Identify which cell holds the provided text, then report its (x, y) central coordinate. 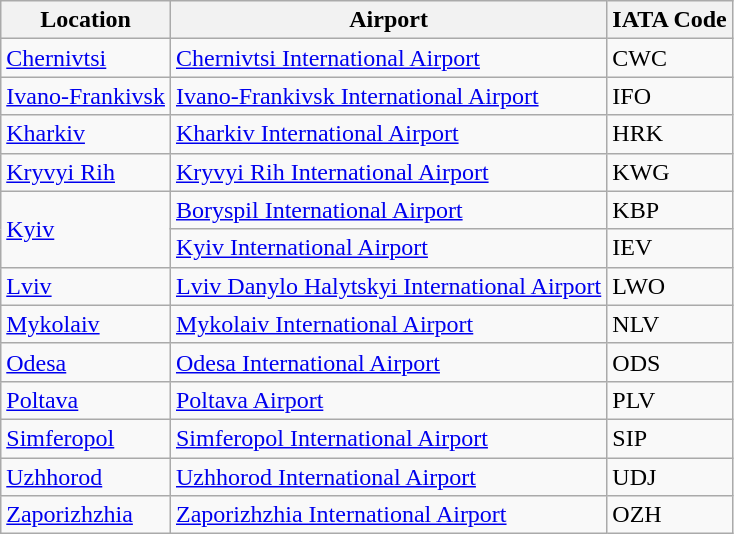
UDJ (670, 477)
KBP (670, 210)
Kryvyi Rih (86, 172)
NLV (670, 324)
SIP (670, 438)
Lviv Danylo Halytskyi International Airport (388, 286)
IEV (670, 248)
Location (86, 20)
CWC (670, 58)
Simferopol (86, 438)
Boryspil International Airport (388, 210)
Uzhhorod International Airport (388, 477)
Poltava (86, 400)
Odesa International Airport (388, 362)
PLV (670, 400)
Kharkiv International Airport (388, 134)
Airport (388, 20)
Simferopol International Airport (388, 438)
Mykolaiv (86, 324)
Chernivtsi (86, 58)
Mykolaiv International Airport (388, 324)
Kyiv (86, 229)
Kharkiv (86, 134)
Odesa (86, 362)
Lviv (86, 286)
Kyiv International Airport (388, 248)
IATA Code (670, 20)
IFO (670, 96)
Poltava Airport (388, 400)
KWG (670, 172)
Uzhhorod (86, 477)
Chernivtsi International Airport (388, 58)
LWO (670, 286)
HRK (670, 134)
Ivano-Frankivsk (86, 96)
ODS (670, 362)
Zaporizhzhia International Airport (388, 515)
Ivano-Frankivsk International Airport (388, 96)
Kryvyi Rih International Airport (388, 172)
Zaporizhzhia (86, 515)
OZH (670, 515)
